Locate the cell with the specified text and output its (X, Y) center coordinate. 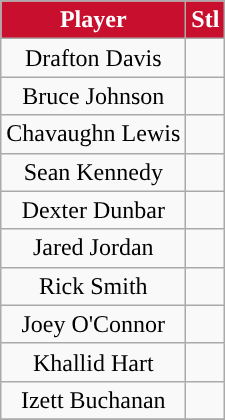
Khallid Hart (94, 362)
Jared Jordan (94, 248)
Sean Kennedy (94, 172)
Player (94, 20)
Rick Smith (94, 286)
Drafton Davis (94, 58)
Chavaughn Lewis (94, 134)
Joey O'Connor (94, 324)
Stl (206, 20)
Dexter Dunbar (94, 210)
Izett Buchanan (94, 400)
Bruce Johnson (94, 96)
